Return (x, y) of the center of cell containing provided text 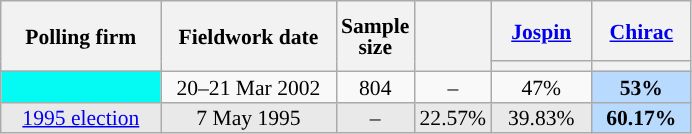
20–21 Mar 2002 (248, 86)
Polling firm (81, 36)
47% (541, 86)
7 May 1995 (248, 118)
804 (375, 86)
Samplesize (375, 36)
22.57% (452, 118)
Fieldwork date (248, 36)
39.83% (541, 118)
60.17% (641, 118)
Jospin (541, 31)
Chirac (641, 31)
53% (641, 86)
1995 election (81, 118)
